Determine the (X, Y) coordinate at the center of the cell enclosing the given text.  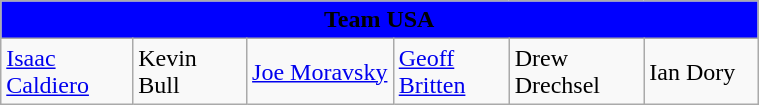
Ian Dory (701, 72)
Geoff Britten (451, 72)
Isaac Caldiero (67, 72)
Drew Drechsel (576, 72)
Kevin Bull (190, 72)
Joe Moravsky (320, 72)
Team USA (380, 20)
